Output the (X, Y) coordinate of the center of the cell containing the given text.  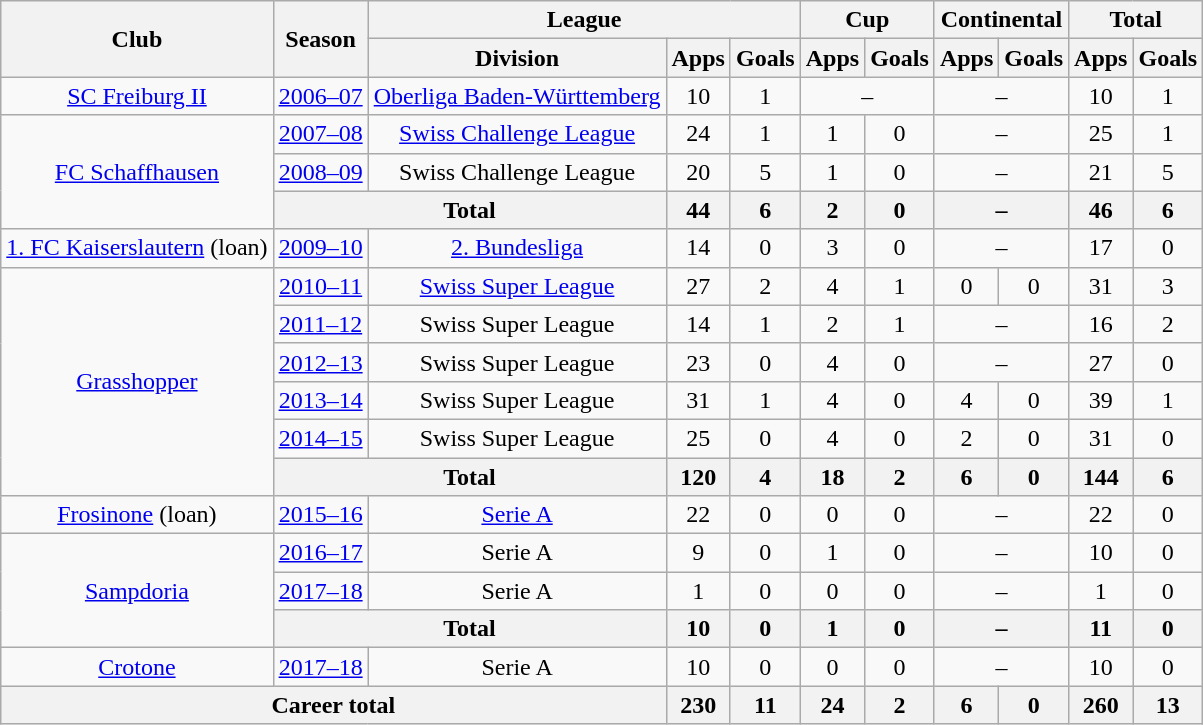
Division (517, 58)
260 (1101, 705)
39 (1101, 400)
FC Schaffhausen (137, 172)
20 (698, 172)
2012–13 (320, 362)
SC Freiburg II (137, 96)
2014–15 (320, 438)
9 (698, 553)
2009–10 (320, 248)
120 (698, 477)
Cup (867, 20)
2010–11 (320, 286)
Season (320, 39)
2008–09 (320, 172)
16 (1101, 324)
13 (1168, 705)
21 (1101, 172)
23 (698, 362)
Continental (1001, 20)
46 (1101, 210)
18 (832, 477)
Oberliga Baden-Württemberg (517, 96)
230 (698, 705)
Grasshopper (137, 381)
2. Bundesliga (517, 248)
Career total (334, 705)
2006–07 (320, 96)
17 (1101, 248)
2013–14 (320, 400)
1. FC Kaiserslautern (loan) (137, 248)
2007–08 (320, 134)
2011–12 (320, 324)
144 (1101, 477)
League (584, 20)
2016–17 (320, 553)
Club (137, 39)
Frosinone (loan) (137, 515)
Sampdoria (137, 591)
2015–16 (320, 515)
Crotone (137, 667)
44 (698, 210)
